Capture the cell that displays the provided text and extract its (x, y) central coordinate. 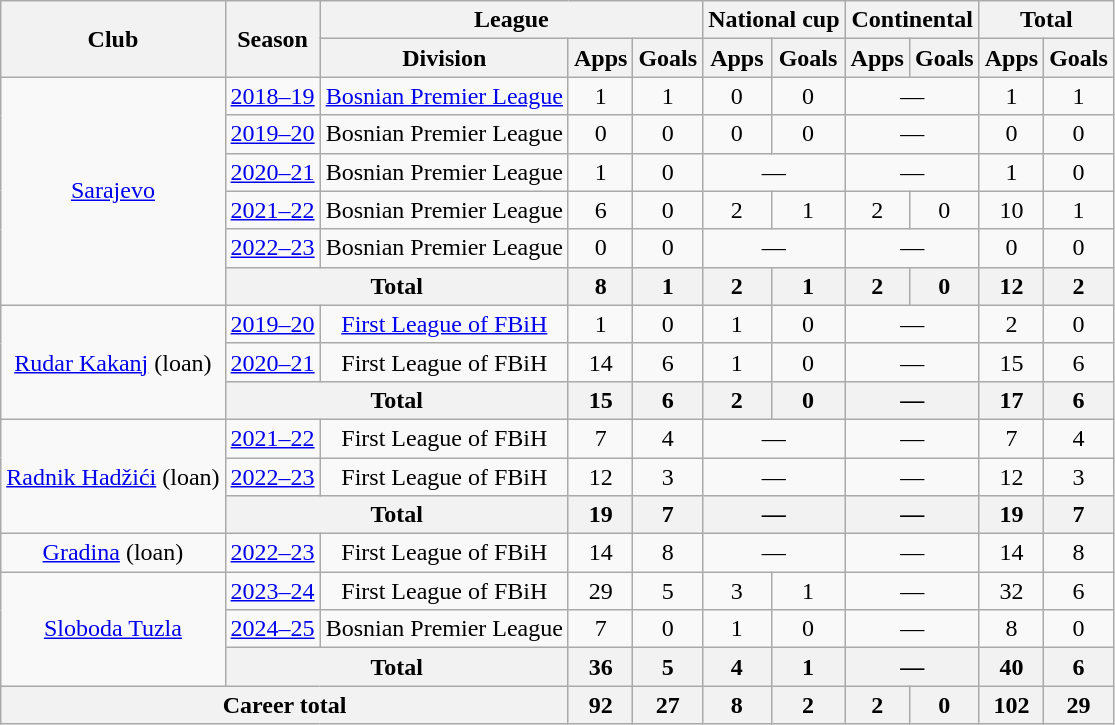
Career total (285, 705)
10 (1011, 210)
2018–19 (272, 96)
36 (600, 667)
Club (113, 39)
102 (1011, 705)
Rudar Kakanj (loan) (113, 362)
92 (600, 705)
40 (1011, 667)
Sloboda Tuzla (113, 629)
Season (272, 39)
Gradina (loan) (113, 553)
Division (444, 58)
2024–25 (272, 629)
Continental (912, 20)
Sarajevo (113, 191)
32 (1011, 591)
2023–24 (272, 591)
Radnik Hadžići (loan) (113, 476)
17 (1011, 400)
27 (668, 705)
League (511, 20)
National cup (774, 20)
